Determine the [x, y] coordinate at the center of the cell enclosing the given text.  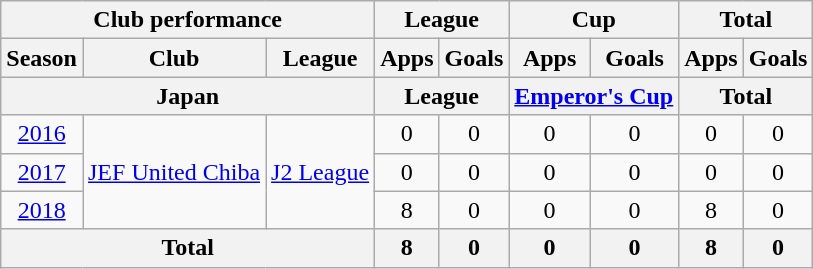
Season [42, 58]
Cup [594, 20]
Club [174, 58]
Emperor's Cup [594, 96]
Japan [188, 96]
Club performance [188, 20]
2016 [42, 134]
2017 [42, 172]
J2 League [320, 172]
JEF United Chiba [174, 172]
2018 [42, 210]
